For the text-containing cell, return its midpoint in (x, y) coordinate format. 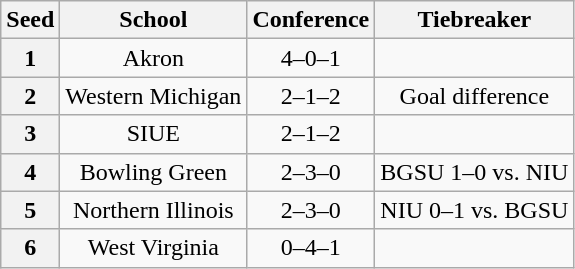
Northern Illinois (154, 210)
Western Michigan (154, 96)
Seed (30, 20)
School (154, 20)
Conference (311, 20)
BGSU 1–0 vs. NIU (474, 172)
West Virginia (154, 248)
4 (30, 172)
2 (30, 96)
0–4–1 (311, 248)
Akron (154, 58)
4–0–1 (311, 58)
6 (30, 248)
5 (30, 210)
NIU 0–1 vs. BGSU (474, 210)
Goal difference (474, 96)
Tiebreaker (474, 20)
3 (30, 134)
SIUE (154, 134)
1 (30, 58)
Bowling Green (154, 172)
